Identify which cell holds the provided text, then report its (X, Y) central coordinate. 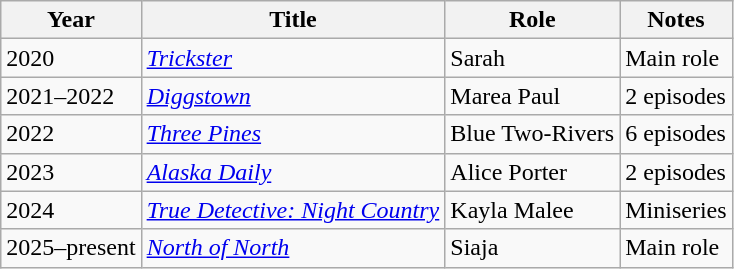
2024 (71, 210)
Siaja (532, 248)
Marea Paul (532, 96)
Blue Two-Rivers (532, 134)
Sarah (532, 58)
6 episodes (676, 134)
Three Pines (293, 134)
True Detective: Night Country (293, 210)
Trickster (293, 58)
North of North (293, 248)
2023 (71, 172)
2022 (71, 134)
Year (71, 20)
2020 (71, 58)
Kayla Malee (532, 210)
Alaska Daily (293, 172)
Notes (676, 20)
Diggstown (293, 96)
2025–present (71, 248)
Title (293, 20)
Miniseries (676, 210)
Role (532, 20)
2021–2022 (71, 96)
Alice Porter (532, 172)
